Output the [X, Y] coordinate of the center of the cell containing the given text.  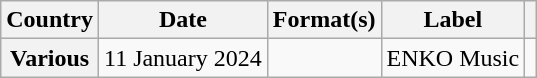
Format(s) [324, 20]
11 January 2024 [182, 58]
Country [50, 20]
ENKO Music [453, 58]
Various [50, 58]
Label [453, 20]
Date [182, 20]
